For the text-containing cell, return its midpoint in [X, Y] coordinate format. 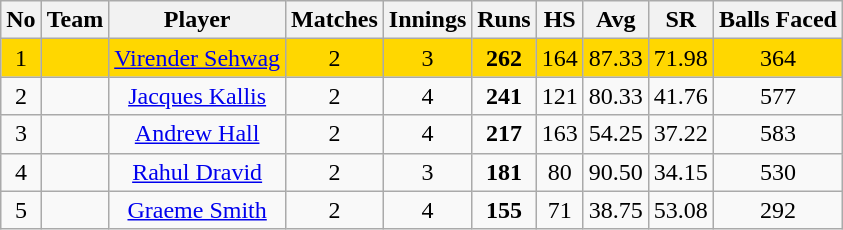
34.15 [680, 172]
163 [560, 134]
Balls Faced [778, 20]
Player [198, 20]
530 [778, 172]
87.33 [616, 58]
121 [560, 96]
38.75 [616, 210]
Matches [335, 20]
583 [778, 134]
HS [560, 20]
90.50 [616, 172]
164 [560, 58]
364 [778, 58]
54.25 [616, 134]
71 [560, 210]
80 [560, 172]
5 [21, 210]
41.76 [680, 96]
181 [504, 172]
292 [778, 210]
Virender Sehwag [198, 58]
Andrew Hall [198, 134]
80.33 [616, 96]
Team [75, 20]
Graeme Smith [198, 210]
Rahul Dravid [198, 172]
241 [504, 96]
Innings [427, 20]
1 [21, 58]
155 [504, 210]
Jacques Kallis [198, 96]
53.08 [680, 210]
SR [680, 20]
37.22 [680, 134]
217 [504, 134]
71.98 [680, 58]
Runs [504, 20]
262 [504, 58]
No [21, 20]
Avg [616, 20]
577 [778, 96]
